Provide the (x, y) coordinate of the cell's center where the given text is located.  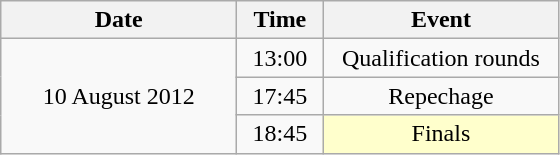
18:45 (280, 134)
10 August 2012 (119, 96)
Finals (441, 134)
17:45 (280, 96)
Repechage (441, 96)
Time (280, 20)
13:00 (280, 58)
Event (441, 20)
Qualification rounds (441, 58)
Date (119, 20)
